Detect which cell encompasses the target text, then output its [X, Y] center coordinate. 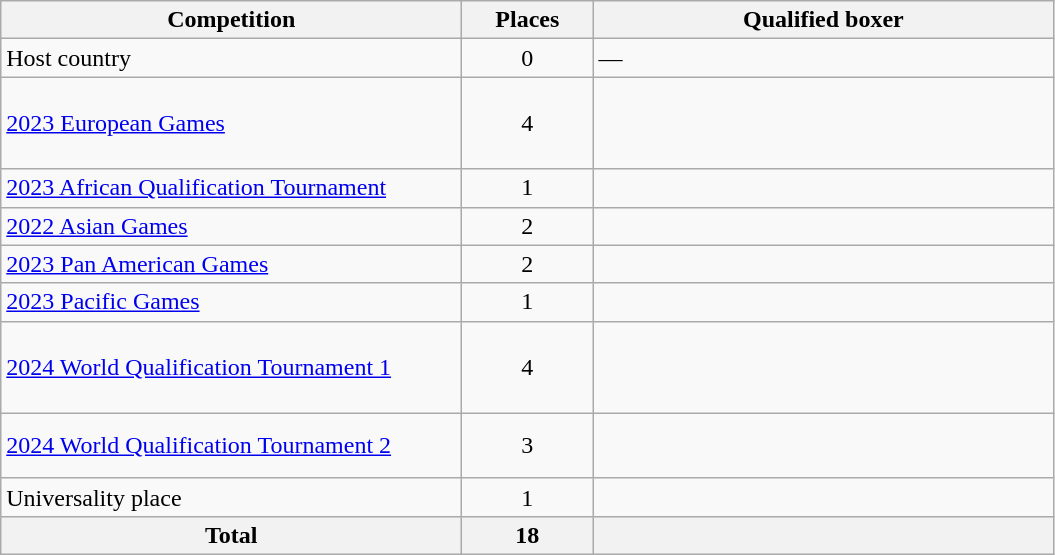
3 [528, 446]
Places [528, 20]
2024 World Qualification Tournament 2 [232, 446]
Host country [232, 58]
2022 Asian Games [232, 226]
— [824, 58]
0 [528, 58]
2023 Pan American Games [232, 264]
2024 World Qualification Tournament 1 [232, 367]
2023 European Games [232, 123]
Universality place [232, 497]
2023 African Qualification Tournament [232, 188]
Qualified boxer [824, 20]
18 [528, 535]
Competition [232, 20]
Total [232, 535]
2023 Pacific Games [232, 302]
